Locate the cell with the specified text and output its [x, y] center coordinate. 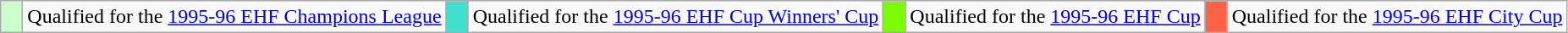
Qualified for the 1995-96 EHF Cup [1055, 17]
Qualified for the 1995-96 EHF Cup Winners' Cup [675, 17]
Qualified for the 1995-96 EHF City Cup [1397, 17]
Qualified for the 1995-96 EHF Champions League [234, 17]
